Return the (x, y) coordinate for the center point of the cell that contains the specified text.  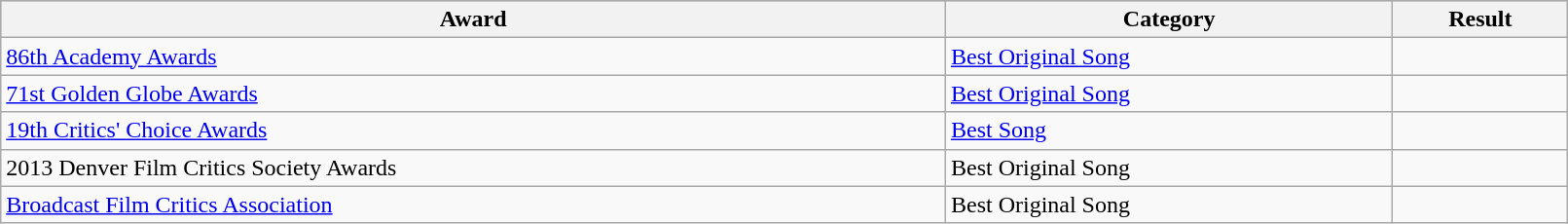
Broadcast Film Critics Association (473, 205)
2013 Denver Film Critics Society Awards (473, 168)
71st Golden Globe Awards (473, 93)
19th Critics' Choice Awards (473, 131)
Best Song (1168, 131)
Category (1168, 19)
86th Academy Awards (473, 56)
Award (473, 19)
Result (1480, 19)
